Determine the [x, y] coordinate at the center of the cell enclosing the given text.  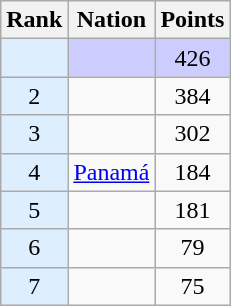
7 [34, 286]
Panamá [112, 172]
75 [192, 286]
Points [192, 20]
181 [192, 210]
384 [192, 96]
302 [192, 134]
3 [34, 134]
Nation [112, 20]
426 [192, 58]
184 [192, 172]
Rank [34, 20]
2 [34, 96]
4 [34, 172]
6 [34, 248]
79 [192, 248]
5 [34, 210]
